Extract the (x, y) coordinate from the center of the cell holding the provided text.  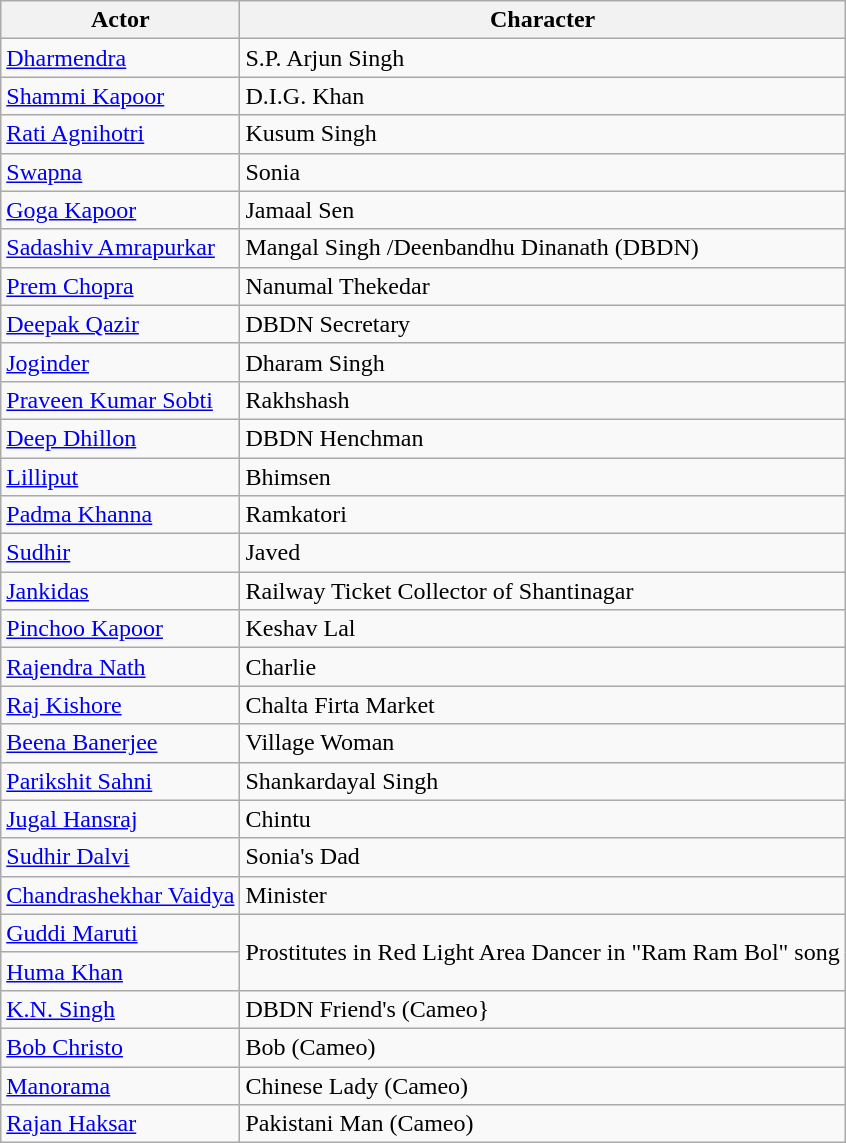
Ramkatori (542, 515)
Guddi Maruti (120, 933)
Jankidas (120, 591)
Joginder (120, 362)
Prostitutes in Red Light Area Dancer in "Ram Ram Bol" song (542, 952)
DBDN Secretary (542, 324)
Raj Kishore (120, 705)
Prem Chopra (120, 286)
Sudhir (120, 553)
Manorama (120, 1085)
Sonia's Dad (542, 857)
Keshav Lal (542, 629)
Mangal Singh /Deenbandhu Dinanath (DBDN) (542, 248)
D.I.G. Khan (542, 96)
Charlie (542, 667)
DBDN Friend's (Cameo} (542, 1009)
Character (542, 20)
Chinese Lady (Cameo) (542, 1085)
Praveen Kumar Sobti (120, 400)
S.P. Arjun Singh (542, 58)
Deep Dhillon (120, 438)
Goga Kapoor (120, 210)
Minister (542, 895)
Bhimsen (542, 477)
Padma Khanna (120, 515)
Bob Christo (120, 1047)
K.N. Singh (120, 1009)
Village Woman (542, 743)
Dharmendra (120, 58)
Jamaal Sen (542, 210)
Chalta Firta Market (542, 705)
Beena Banerjee (120, 743)
Pakistani Man (Cameo) (542, 1124)
Actor (120, 20)
Parikshit Sahni (120, 781)
Rajendra Nath (120, 667)
Sudhir Dalvi (120, 857)
Shammi Kapoor (120, 96)
Railway Ticket Collector of Shantinagar (542, 591)
Chintu (542, 819)
Bob (Cameo) (542, 1047)
Swapna (120, 172)
Lilliput (120, 477)
Huma Khan (120, 971)
Javed (542, 553)
Sadashiv Amrapurkar (120, 248)
Dharam Singh (542, 362)
Rajan Haksar (120, 1124)
Deepak Qazir (120, 324)
DBDN Henchman (542, 438)
Jugal Hansraj (120, 819)
Nanumal Thekedar (542, 286)
Chandrashekhar Vaidya (120, 895)
Sonia (542, 172)
Pinchoo Kapoor (120, 629)
Shankardayal Singh (542, 781)
Rati Agnihotri (120, 134)
Kusum Singh (542, 134)
Rakhshash (542, 400)
